Extract the (X, Y) coordinate from the center of the cell holding the provided text.  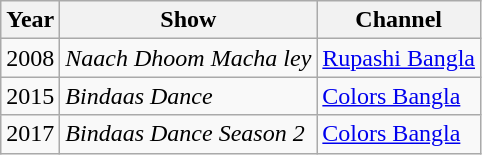
Bindaas Dance (188, 96)
Rupashi Bangla (399, 58)
2008 (30, 58)
Show (188, 20)
Channel (399, 20)
2017 (30, 134)
Naach Dhoom Macha ley (188, 58)
Bindaas Dance Season 2 (188, 134)
2015 (30, 96)
Year (30, 20)
